Identify which cell holds the provided text, then report its (X, Y) central coordinate. 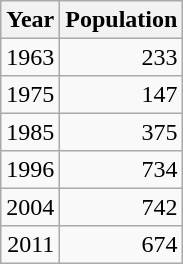
742 (122, 206)
1963 (30, 56)
1996 (30, 170)
734 (122, 170)
674 (122, 244)
2004 (30, 206)
147 (122, 94)
2011 (30, 244)
Population (122, 20)
375 (122, 132)
1985 (30, 132)
1975 (30, 94)
Year (30, 20)
233 (122, 56)
